Search for the cell housing the specified text and yield its [x, y] center coordinate. 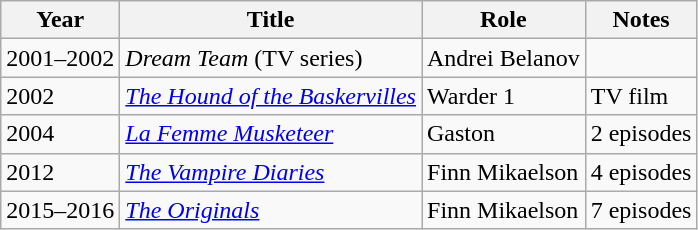
2012 [60, 172]
2004 [60, 134]
Dream Team (TV series) [271, 58]
The Hound of the Baskervilles [271, 96]
Title [271, 20]
2 episodes [641, 134]
Notes [641, 20]
Warder 1 [504, 96]
TV film [641, 96]
2015–2016 [60, 210]
Role [504, 20]
The Vampire Diaries [271, 172]
Andrei Belanov [504, 58]
4 episodes [641, 172]
Gaston [504, 134]
2001–2002 [60, 58]
7 episodes [641, 210]
La Femme Musketeer [271, 134]
Year [60, 20]
The Originals [271, 210]
2002 [60, 96]
